Return [X, Y] of the center of cell containing provided text 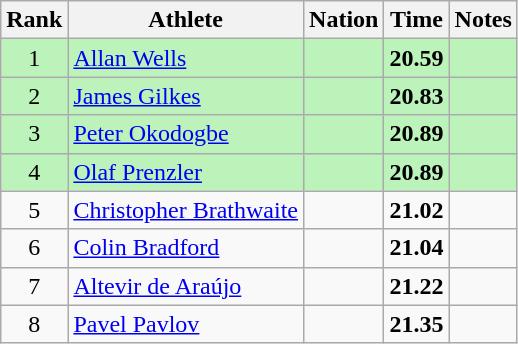
Altevir de Araújo [186, 286]
21.04 [416, 248]
Christopher Brathwaite [186, 210]
Time [416, 20]
2 [34, 96]
7 [34, 286]
21.22 [416, 286]
Rank [34, 20]
21.35 [416, 324]
3 [34, 134]
5 [34, 210]
Pavel Pavlov [186, 324]
Allan Wells [186, 58]
James Gilkes [186, 96]
Colin Bradford [186, 248]
Notes [483, 20]
4 [34, 172]
Peter Okodogbe [186, 134]
1 [34, 58]
21.02 [416, 210]
Nation [344, 20]
20.59 [416, 58]
8 [34, 324]
20.83 [416, 96]
Athlete [186, 20]
Olaf Prenzler [186, 172]
6 [34, 248]
